Search for the cell housing the specified text and yield its (X, Y) center coordinate. 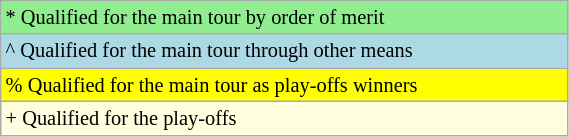
^ Qualified for the main tour through other means (284, 51)
* Qualified for the main tour by order of merit (284, 17)
% Qualified for the main tour as play-offs winners (284, 85)
+ Qualified for the play-offs (284, 118)
